Locate the cell with the specified text and output its (X, Y) center coordinate. 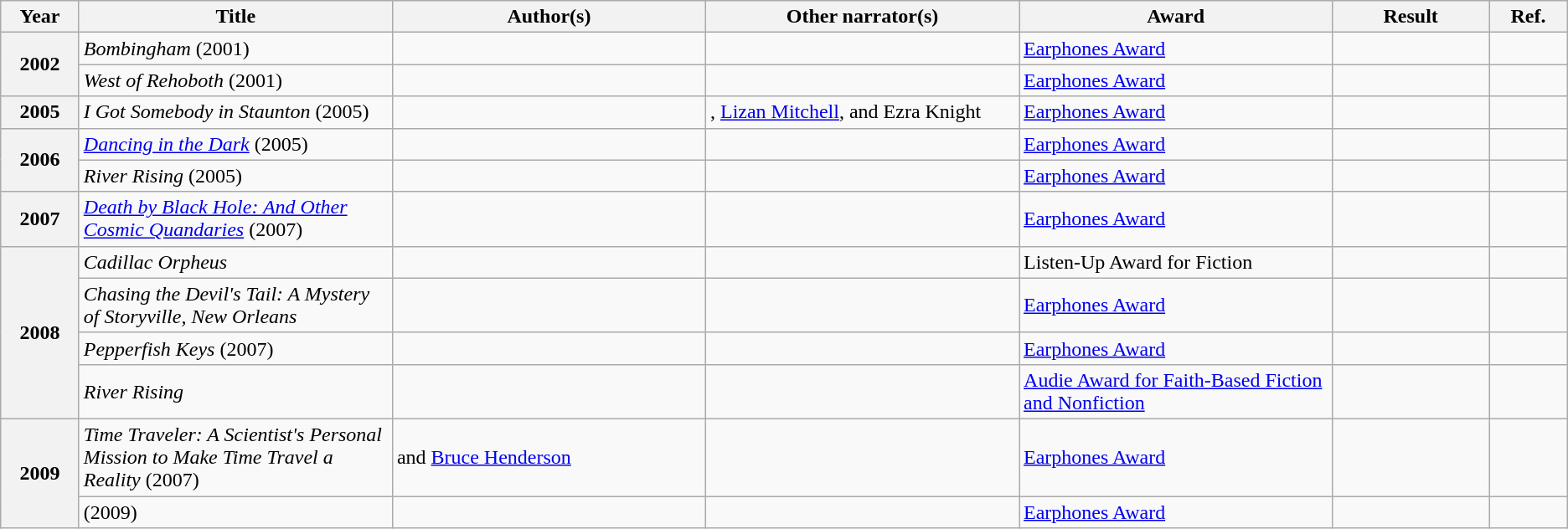
Listen-Up Award for Fiction (1176, 262)
Title (235, 17)
and Bruce Henderson (549, 457)
2006 (40, 160)
Other narrator(s) (862, 17)
Cadillac Orpheus (235, 262)
2005 (40, 112)
2002 (40, 64)
Pepperfish Keys (2007) (235, 348)
(2009) (235, 511)
River Rising (235, 392)
2007 (40, 219)
Dancing in the Dark (2005) (235, 144)
West of Rehoboth (2001) (235, 80)
Audie Award for Faith-Based Fiction and Nonfiction (1176, 392)
Author(s) (549, 17)
Year (40, 17)
, Lizan Mitchell, and Ezra Knight (862, 112)
I Got Somebody in Staunton (2005) (235, 112)
2009 (40, 473)
Chasing the Devil's Tail: A Mystery of Storyville, New Orleans (235, 305)
Death by Black Hole: And Other Cosmic Quandaries (2007) (235, 219)
2008 (40, 332)
Ref. (1529, 17)
River Rising (2005) (235, 176)
Result (1411, 17)
Award (1176, 17)
Bombingham (2001) (235, 49)
Time Traveler: A Scientist's Personal Mission to Make Time Travel a Reality (2007) (235, 457)
